Extract the [x, y] coordinate from the center of the cell holding the provided text.  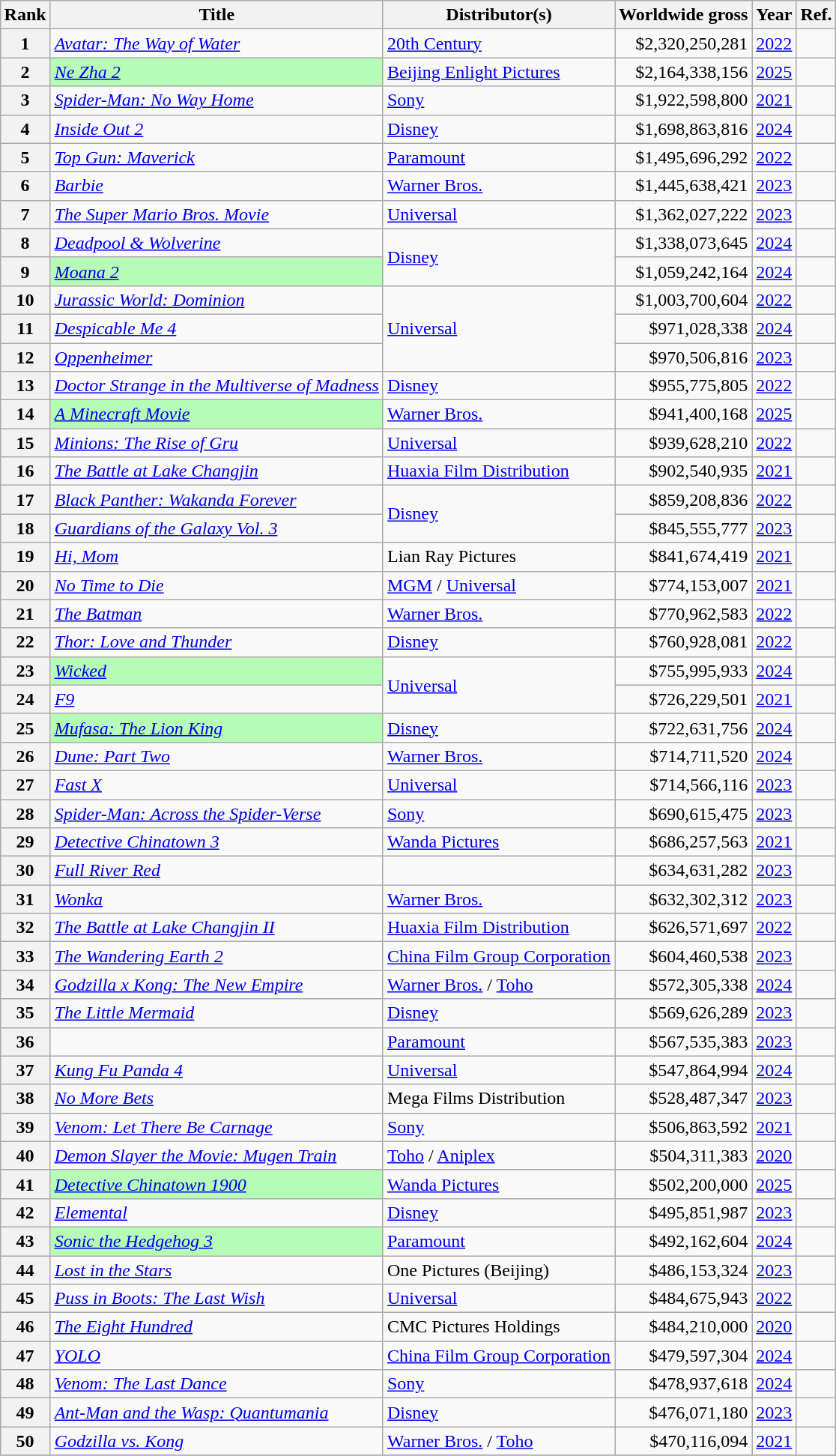
$504,311,383 [683, 1156]
38 [25, 1099]
$484,210,000 [683, 1327]
No More Bets [216, 1099]
Wicked [216, 671]
No Time to Die [216, 585]
48 [25, 1384]
25 [25, 728]
Barbie [216, 186]
$1,495,696,292 [683, 157]
10 [25, 300]
$2,164,338,156 [683, 72]
CMC Pictures Holdings [499, 1327]
$572,305,338 [683, 985]
30 [25, 871]
$528,487,347 [683, 1099]
15 [25, 443]
43 [25, 1241]
13 [25, 386]
Mega Films Distribution [499, 1099]
$690,615,475 [683, 813]
$567,535,383 [683, 1042]
Top Gun: Maverick [216, 157]
34 [25, 985]
Distributor(s) [499, 15]
21 [25, 614]
$686,257,563 [683, 842]
$1,059,242,164 [683, 271]
Ant-Man and the Wasp: Quantumania [216, 1413]
17 [25, 500]
33 [25, 956]
$714,711,520 [683, 756]
Demon Slayer the Movie: Mugen Train [216, 1156]
Thor: Love and Thunder [216, 642]
1 [25, 43]
6 [25, 186]
Elemental [216, 1212]
26 [25, 756]
4 [25, 129]
11 [25, 328]
The Wandering Earth 2 [216, 956]
28 [25, 813]
The Battle at Lake Changjin [216, 471]
$502,200,000 [683, 1184]
$547,864,994 [683, 1070]
$632,302,312 [683, 899]
36 [25, 1042]
40 [25, 1156]
20th Century [499, 43]
Lost in the Stars [216, 1270]
Rank [25, 15]
$971,028,338 [683, 328]
$722,631,756 [683, 728]
Deadpool & Wolverine [216, 243]
$859,208,836 [683, 500]
Ne Zha 2 [216, 72]
16 [25, 471]
22 [25, 642]
$755,995,933 [683, 671]
Spider-Man: Across the Spider-Verse [216, 813]
32 [25, 928]
$1,922,598,800 [683, 100]
$495,851,987 [683, 1212]
$1,003,700,604 [683, 300]
20 [25, 585]
$492,162,604 [683, 1241]
9 [25, 271]
$604,460,538 [683, 956]
$774,153,007 [683, 585]
Inside Out 2 [216, 129]
$726,229,501 [683, 699]
Moana 2 [216, 271]
$1,338,073,645 [683, 243]
Mufasa: The Lion King [216, 728]
Detective Chinatown 1900 [216, 1184]
$760,928,081 [683, 642]
$939,628,210 [683, 443]
3 [25, 100]
$479,597,304 [683, 1356]
$484,675,943 [683, 1299]
$634,631,282 [683, 871]
Despicable Me 4 [216, 328]
$1,362,027,222 [683, 214]
Worldwide gross [683, 15]
8 [25, 243]
44 [25, 1270]
46 [25, 1327]
Fast X [216, 785]
Guardians of the Galaxy Vol. 3 [216, 528]
Sonic the Hedgehog 3 [216, 1241]
45 [25, 1299]
One Pictures (Beijing) [499, 1270]
Toho / Aniplex [499, 1156]
$902,540,935 [683, 471]
$714,566,116 [683, 785]
18 [25, 528]
Wonka [216, 899]
2 [25, 72]
39 [25, 1127]
Spider-Man: No Way Home [216, 100]
$506,863,592 [683, 1127]
5 [25, 157]
Venom: The Last Dance [216, 1384]
Avatar: The Way of Water [216, 43]
42 [25, 1212]
The Super Mario Bros. Movie [216, 214]
49 [25, 1413]
Puss in Boots: The Last Wish [216, 1299]
47 [25, 1356]
Doctor Strange in the Multiverse of Madness [216, 386]
41 [25, 1184]
$470,116,094 [683, 1441]
Oppenheimer [216, 357]
24 [25, 699]
The Little Mermaid [216, 1013]
$841,674,419 [683, 557]
A Minecraft Movie [216, 414]
Godzilla x Kong: The New Empire [216, 985]
The Battle at Lake Changjin II [216, 928]
The Batman [216, 614]
Year [775, 15]
Godzilla vs. Kong [216, 1441]
35 [25, 1013]
Venom: Let There Be Carnage [216, 1127]
Hi, Mom [216, 557]
$941,400,168 [683, 414]
31 [25, 899]
23 [25, 671]
$2,320,250,281 [683, 43]
Lian Ray Pictures [499, 557]
YOLO [216, 1356]
37 [25, 1070]
$955,775,805 [683, 386]
Detective Chinatown 3 [216, 842]
Title [216, 15]
$478,937,618 [683, 1384]
7 [25, 214]
19 [25, 557]
29 [25, 842]
Full River Red [216, 871]
$486,153,324 [683, 1270]
F9 [216, 699]
Jurassic World: Dominion [216, 300]
Minions: The Rise of Gru [216, 443]
$569,626,289 [683, 1013]
Ref. [817, 15]
27 [25, 785]
$626,571,697 [683, 928]
Kung Fu Panda 4 [216, 1070]
$1,698,863,816 [683, 129]
$770,962,583 [683, 614]
The Eight Hundred [216, 1327]
12 [25, 357]
Beijing Enlight Pictures [499, 72]
50 [25, 1441]
$845,555,777 [683, 528]
$476,071,180 [683, 1413]
Black Panther: Wakanda Forever [216, 500]
$970,506,816 [683, 357]
14 [25, 414]
$1,445,638,421 [683, 186]
MGM / Universal [499, 585]
Dune: Part Two [216, 756]
